Return the [x, y] coordinate for the center point of the cell that contains the specified text.  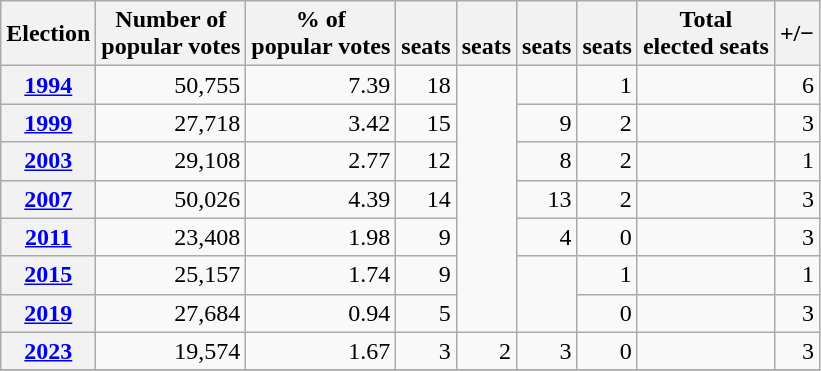
50,755 [171, 85]
50,026 [171, 199]
27,718 [171, 123]
1999 [48, 123]
15 [426, 123]
4 [547, 237]
2011 [48, 237]
1994 [48, 85]
18 [426, 85]
0.94 [321, 313]
8 [547, 161]
13 [547, 199]
1.98 [321, 237]
2019 [48, 313]
23,408 [171, 237]
2015 [48, 275]
+/− [796, 34]
5 [426, 313]
2007 [48, 199]
6 [796, 85]
12 [426, 161]
1.67 [321, 351]
Number ofpopular votes [171, 34]
% ofpopular votes [321, 34]
4.39 [321, 199]
2.77 [321, 161]
Totalelected seats [706, 34]
Election [48, 34]
2023 [48, 351]
2003 [48, 161]
1.74 [321, 275]
3.42 [321, 123]
19,574 [171, 351]
29,108 [171, 161]
25,157 [171, 275]
14 [426, 199]
7.39 [321, 85]
27,684 [171, 313]
